For the text-containing cell, return its midpoint in [X, Y] coordinate format. 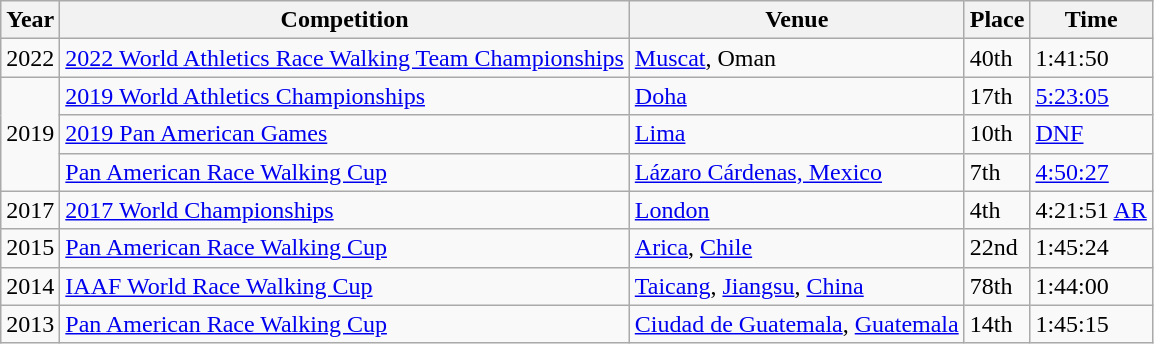
5:23:05 [1091, 96]
4:21:51 AR [1091, 210]
Ciudad de Guatemala, Guatemala [796, 324]
Arica, Chile [796, 248]
1:45:24 [1091, 248]
7th [997, 172]
2013 [30, 324]
22nd [997, 248]
78th [997, 286]
London [796, 210]
Year [30, 20]
14th [997, 324]
Lázaro Cárdenas, Mexico [796, 172]
4th [997, 210]
40th [997, 58]
Time [1091, 20]
Competition [344, 20]
Muscat, Oman [796, 58]
2022 [30, 58]
Taicang, Jiangsu, China [796, 286]
Doha [796, 96]
1:44:00 [1091, 286]
17th [997, 96]
2017 World Championships [344, 210]
2019 [30, 134]
Venue [796, 20]
1:45:15 [1091, 324]
2017 [30, 210]
IAAF World Race Walking Cup [344, 286]
2014 [30, 286]
Place [997, 20]
1:41:50 [1091, 58]
2019 World Athletics Championships [344, 96]
2019 Pan American Games [344, 134]
2015 [30, 248]
DNF [1091, 134]
2022 World Athletics Race Walking Team Championships [344, 58]
4:50:27 [1091, 172]
Lima [796, 134]
10th [997, 134]
